Detect which cell encompasses the target text, then output its [x, y] center coordinate. 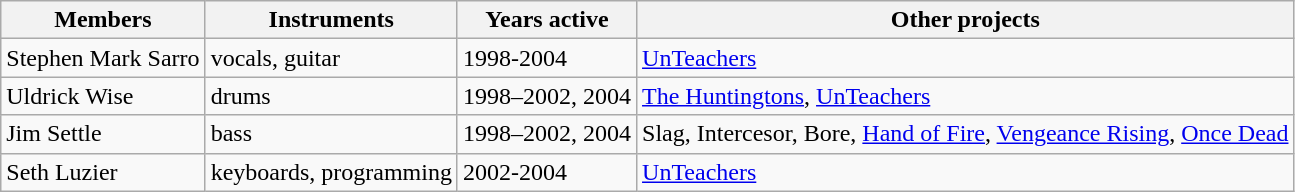
The Huntingtons, UnTeachers [966, 96]
keyboards, programming [331, 172]
bass [331, 134]
drums [331, 96]
Instruments [331, 20]
vocals, guitar [331, 58]
Other projects [966, 20]
Slag, Intercesor, Bore, Hand of Fire, Vengeance Rising, Once Dead [966, 134]
Members [103, 20]
1998-2004 [546, 58]
2002-2004 [546, 172]
Years active [546, 20]
Seth Luzier [103, 172]
Uldrick Wise [103, 96]
Stephen Mark Sarro [103, 58]
Jim Settle [103, 134]
